For the text-containing cell, return its midpoint in [X, Y] coordinate format. 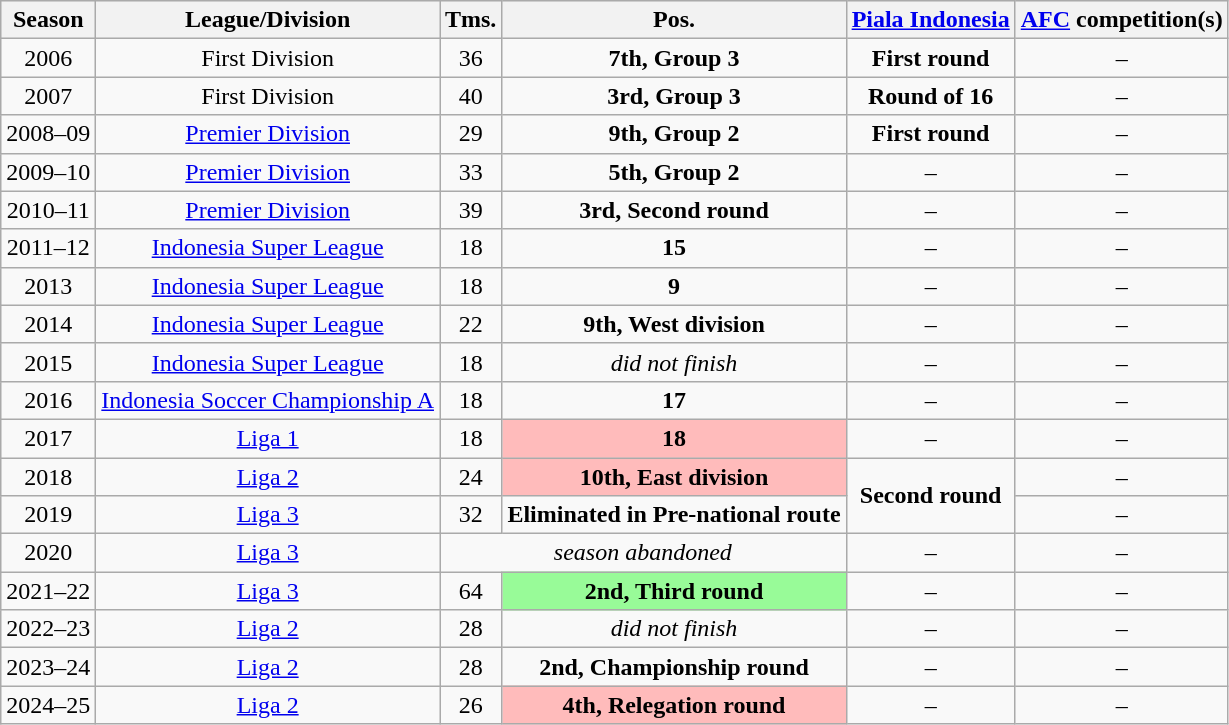
17 [674, 400]
15 [674, 248]
2008–09 [48, 134]
2nd, Championship round [674, 667]
3rd, Group 3 [674, 96]
Second round [930, 496]
24 [471, 477]
Indonesia Soccer Championship A [268, 400]
5th, Group 2 [674, 172]
Eliminated in Pre-national route [674, 515]
4th, Relegation round [674, 705]
7th, Group 3 [674, 58]
9th, West division [674, 324]
2011–12 [48, 248]
2015 [48, 362]
2014 [48, 324]
2nd, Third round [674, 591]
2023–24 [48, 667]
2022–23 [48, 629]
2020 [48, 553]
season abandoned [644, 553]
2018 [48, 477]
40 [471, 96]
64 [471, 591]
2010–11 [48, 210]
33 [471, 172]
Season [48, 20]
AFC competition(s) [1122, 20]
9 [674, 286]
10th, East division [674, 477]
2019 [48, 515]
Liga 1 [268, 438]
2007 [48, 96]
Piala Indonesia [930, 20]
2017 [48, 438]
29 [471, 134]
39 [471, 210]
9th, Group 2 [674, 134]
Tms. [471, 20]
22 [471, 324]
36 [471, 58]
League/Division [268, 20]
2024–25 [48, 705]
3rd, Second round [674, 210]
2006 [48, 58]
2016 [48, 400]
2021–22 [48, 591]
2009–10 [48, 172]
32 [471, 515]
Round of 16 [930, 96]
2013 [48, 286]
Pos. [674, 20]
26 [471, 705]
